Determine the [x, y] coordinate at the center of the cell enclosing the given text.  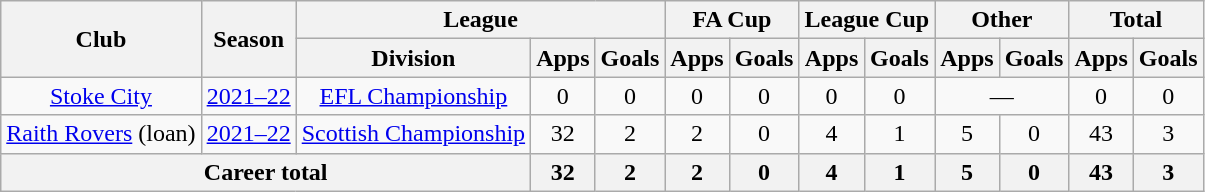
Division [413, 58]
Raith Rovers (loan) [101, 134]
Total [1136, 20]
— [1002, 96]
EFL Championship [413, 96]
Club [101, 39]
Stoke City [101, 96]
FA Cup [732, 20]
Career total [266, 172]
Other [1002, 20]
Season [248, 39]
League Cup [867, 20]
Scottish Championship [413, 134]
League [480, 20]
